Return (x, y) of the center of cell containing provided text 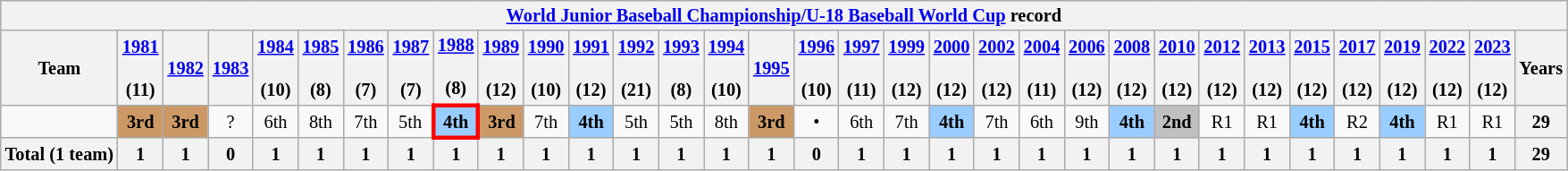
2008(12) (1132, 68)
2010(12) (1177, 68)
1981(11) (140, 68)
2004(11) (1042, 68)
2019(12) (1402, 68)
1987(7) (411, 68)
World Junior Baseball Championship/U-18 Baseball World Cup record (784, 15)
1984(10) (275, 68)
2022(12) (1447, 68)
1985(8) (321, 68)
2006(12) (1086, 68)
1992(21) (636, 68)
2013(12) (1267, 68)
1994(10) (726, 68)
2017(12) (1357, 68)
1995 (771, 68)
• (817, 122)
1983 (231, 68)
1990(10) (546, 68)
Team (59, 68)
2015(12) (1312, 68)
1986(7) (365, 68)
2000(12) (952, 68)
9th (1086, 122)
2002(12) (996, 68)
Years (1541, 68)
1999(12) (906, 68)
1982 (185, 68)
1993(8) (681, 68)
2012(12) (1221, 68)
? (231, 122)
1997(11) (861, 68)
2023(12) (1492, 68)
1988(8) (456, 68)
1989(12) (500, 68)
Total (1 team) (59, 154)
1996(10) (817, 68)
1991(12) (591, 68)
2nd (1177, 122)
R2 (1357, 122)
